Capture the cell that displays the provided text and extract its [x, y] central coordinate. 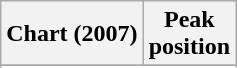
Chart (2007) [72, 34]
Peakposition [189, 34]
